Provide the (X, Y) coordinate of the cell's center where the given text is located.  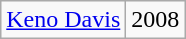
Keno Davis (64, 20)
2008 (156, 20)
